For the text-containing cell, return its midpoint in (x, y) coordinate format. 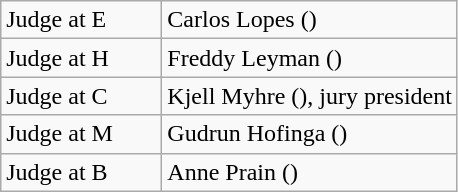
Carlos Lopes () (310, 20)
Judge at H (82, 58)
Judge at C (82, 96)
Judge at B (82, 172)
Anne Prain () (310, 172)
Freddy Leyman () (310, 58)
Gudrun Hofinga () (310, 134)
Judge at E (82, 20)
Kjell Myhre (), jury president (310, 96)
Judge at M (82, 134)
